Determine the [X, Y] coordinate at the center of the cell enclosing the given text.  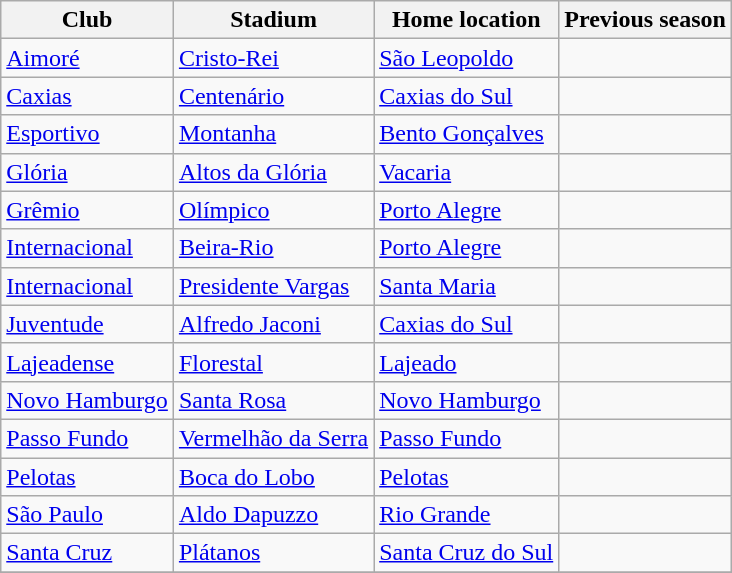
Juventude [88, 324]
Previous season [646, 20]
Florestal [273, 362]
Olímpico [273, 210]
Santa Maria [466, 286]
Plátanos [273, 553]
São Leopoldo [466, 58]
Vermelhão da Serra [273, 438]
Lajeado [466, 362]
Santa Cruz [88, 553]
Altos da Glória [273, 172]
Aldo Dapuzzo [273, 515]
Grêmio [88, 210]
Cristo-Rei [273, 58]
Home location [466, 20]
Beira-Rio [273, 248]
Santa Cruz do Sul [466, 553]
Aimoré [88, 58]
São Paulo [88, 515]
Montanha [273, 134]
Centenário [273, 96]
Presidente Vargas [273, 286]
Vacaria [466, 172]
Club [88, 20]
Bento Gonçalves [466, 134]
Caxias [88, 96]
Rio Grande [466, 515]
Boca do Lobo [273, 477]
Glória [88, 172]
Lajeadense [88, 362]
Esportivo [88, 134]
Alfredo Jaconi [273, 324]
Stadium [273, 20]
Santa Rosa [273, 400]
